Provide the [X, Y] coordinate of the cell's center where the given text is located.  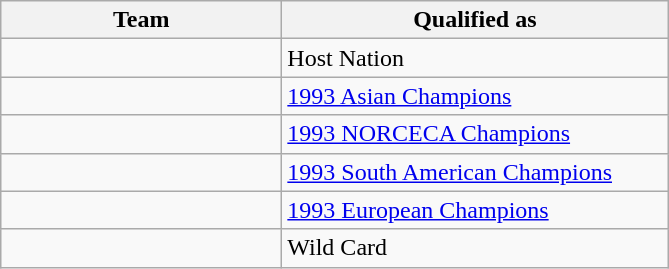
Wild Card [475, 248]
Team [142, 20]
1993 European Champions [475, 210]
Qualified as [475, 20]
1993 NORCECA Champions [475, 134]
1993 South American Champions [475, 172]
Host Nation [475, 58]
1993 Asian Champions [475, 96]
